Provide the (x, y) coordinate of the cell's center where the given text is located.  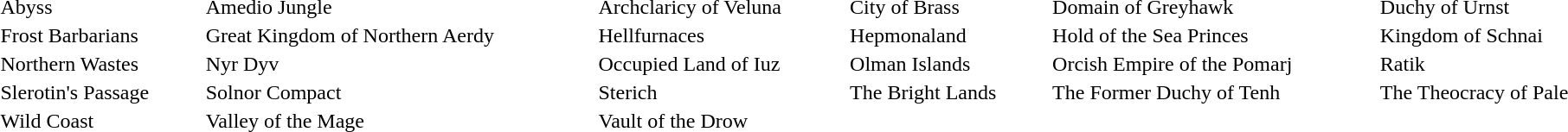
Nyr Dyv (400, 64)
Hellfurnaces (722, 35)
The Former Duchy of Tenh (1214, 92)
Occupied Land of Iuz (722, 64)
Hold of the Sea Princes (1214, 35)
Solnor Compact (400, 92)
Olman Islands (948, 64)
The Bright Lands (948, 92)
Sterich (722, 92)
Orcish Empire of the Pomarj (1214, 64)
Hepmonaland (948, 35)
Great Kingdom of Northern Aerdy (400, 35)
